Find where the given text appears and provide that cell's center as [x, y] coordinate. 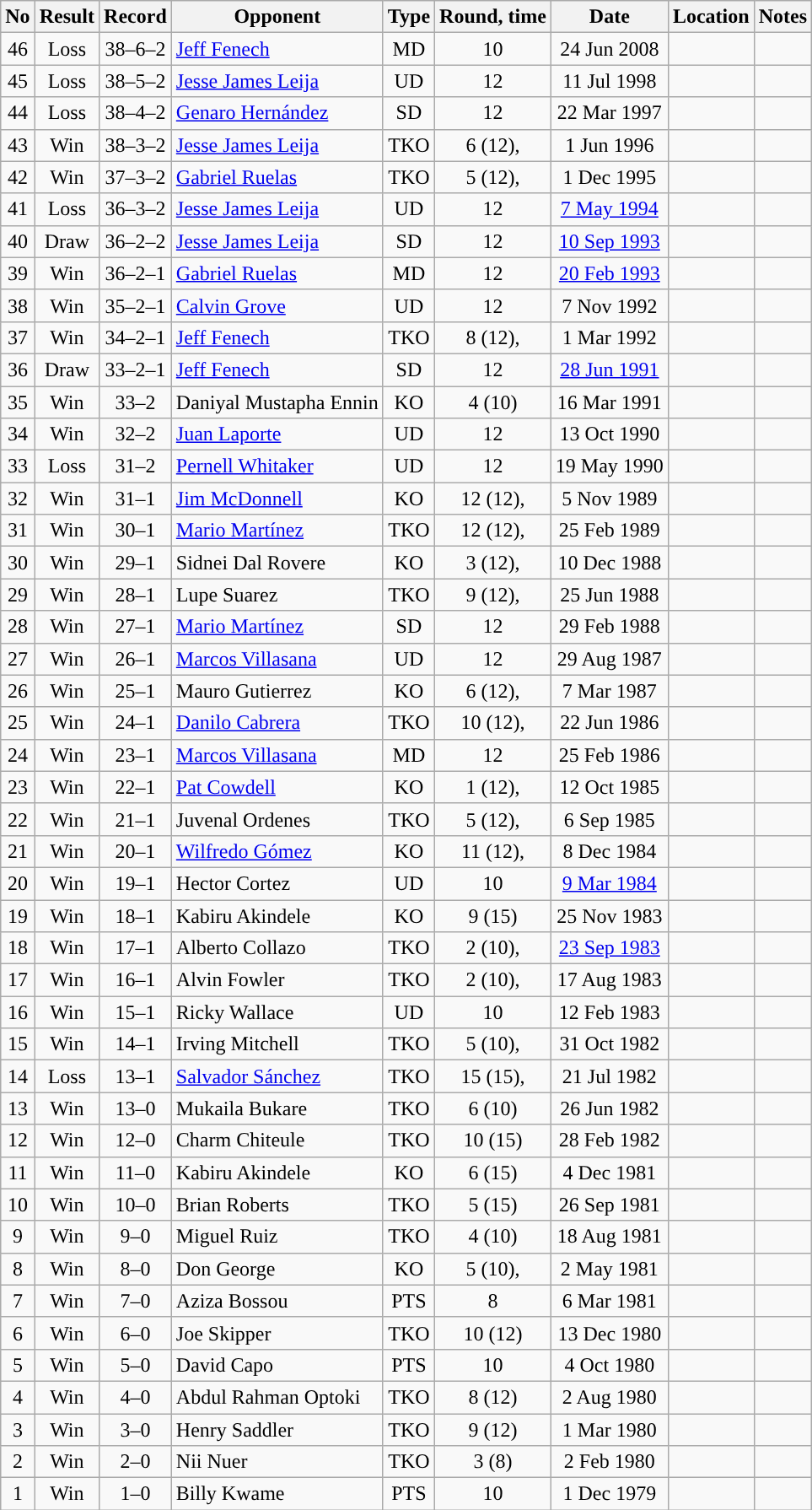
22 Jun 1986 [609, 723]
16 Mar 1991 [609, 402]
Date [609, 17]
11–0 [136, 1173]
10 Dec 1988 [609, 563]
29 [18, 595]
4 [18, 1397]
Hector Cortez [277, 883]
Aziza Bossou [277, 1301]
8 Dec 1984 [609, 851]
Abdul Rahman Optoki [277, 1397]
6 (10) [493, 1108]
Pernell Whitaker [277, 466]
Wilfredo Gómez [277, 851]
Irving Mitchell [277, 1044]
2 [18, 1462]
25–1 [136, 691]
31–2 [136, 466]
19–1 [136, 883]
25 [18, 723]
6 Sep 1985 [609, 819]
9 (12), [493, 595]
36–3–2 [136, 209]
Result [67, 17]
43 [18, 145]
26–1 [136, 659]
7 [18, 1301]
Record [136, 17]
9–0 [136, 1237]
13 Dec 1980 [609, 1333]
29 Feb 1988 [609, 627]
Round, time [493, 17]
46 [18, 49]
33–2–1 [136, 369]
29–1 [136, 563]
32–2 [136, 434]
35–2–1 [136, 305]
Joe Skipper [277, 1333]
12 Oct 1985 [609, 787]
40 [18, 241]
28–1 [136, 595]
38–4–2 [136, 113]
18 [18, 948]
31 Oct 1982 [609, 1044]
7 May 1994 [609, 209]
38–6–2 [136, 49]
19 May 1990 [609, 466]
10 (15) [493, 1141]
10 Sep 1993 [609, 241]
8–0 [136, 1269]
17–1 [136, 948]
Genaro Hernández [277, 113]
1 Mar 1980 [609, 1430]
21–1 [136, 819]
Danilo Cabrera [277, 723]
37–3–2 [136, 177]
6 Mar 1981 [609, 1301]
7–0 [136, 1301]
25 Nov 1983 [609, 915]
16 [18, 1012]
20–1 [136, 851]
24 Jun 2008 [609, 49]
14–1 [136, 1044]
3 (8) [493, 1462]
Notes [782, 17]
21 [18, 851]
14 [18, 1076]
36–2–2 [136, 241]
5 Nov 1989 [609, 499]
11 (12), [493, 851]
37 [18, 337]
1 (12), [493, 787]
20 [18, 883]
23 [18, 787]
8 (12), [493, 337]
1 Jun 1996 [609, 145]
Jim McDonnell [277, 499]
Lupe Suarez [277, 595]
22 Mar 1997 [609, 113]
25 Feb 1989 [609, 531]
Brian Roberts [277, 1205]
42 [18, 177]
17 Aug 1983 [609, 980]
23–1 [136, 755]
Juan Laporte [277, 434]
1 [18, 1494]
15 (15), [493, 1076]
38–5–2 [136, 81]
Don George [277, 1269]
22 [18, 819]
31–1 [136, 499]
Mauro Gutierrez [277, 691]
13 [18, 1108]
26 Jun 1982 [609, 1108]
9 (15) [493, 915]
27 [18, 659]
38–3–2 [136, 145]
29 Aug 1987 [609, 659]
23 Sep 1983 [609, 948]
45 [18, 81]
39 [18, 273]
10 (12), [493, 723]
28 Feb 1982 [609, 1141]
Pat Cowdell [277, 787]
13–0 [136, 1108]
Miguel Ruiz [277, 1237]
35 [18, 402]
9 [18, 1237]
6 [18, 1333]
44 [18, 113]
Nii Nuer [277, 1462]
31 [18, 531]
2 Aug 1980 [609, 1397]
22–1 [136, 787]
11 Jul 1998 [609, 81]
2 May 1981 [609, 1269]
36 [18, 369]
1 Mar 1992 [609, 337]
2–0 [136, 1462]
Location [711, 17]
Alberto Collazo [277, 948]
17 [18, 980]
3 [18, 1430]
34 [18, 434]
25 Jun 1988 [609, 595]
7 Mar 1987 [609, 691]
Billy Kwame [277, 1494]
6 (15) [493, 1173]
7 Nov 1992 [609, 305]
21 Jul 1982 [609, 1076]
Sidnei Dal Rovere [277, 563]
9 Mar 1984 [609, 883]
Henry Saddler [277, 1430]
Salvador Sánchez [277, 1076]
18–1 [136, 915]
3–0 [136, 1430]
15 [18, 1044]
20 Feb 1993 [609, 273]
12–0 [136, 1141]
4 Oct 1980 [609, 1365]
30–1 [136, 531]
6–0 [136, 1333]
19 [18, 915]
10 (12) [493, 1333]
32 [18, 499]
26 [18, 691]
11 [18, 1173]
1–0 [136, 1494]
28 Jun 1991 [609, 369]
30 [18, 563]
Charm Chiteule [277, 1141]
24–1 [136, 723]
5–0 [136, 1365]
1 Dec 1979 [609, 1494]
1 Dec 1995 [609, 177]
33 [18, 466]
25 Feb 1986 [609, 755]
13–1 [136, 1076]
41 [18, 209]
3 (12), [493, 563]
28 [18, 627]
2 Feb 1980 [609, 1462]
9 (12) [493, 1430]
38 [18, 305]
10–0 [136, 1205]
Daniyal Mustapha Ennin [277, 402]
27–1 [136, 627]
15–1 [136, 1012]
Ricky Wallace [277, 1012]
18 Aug 1981 [609, 1237]
8 (12) [493, 1397]
Alvin Fowler [277, 980]
5 [18, 1365]
12 Feb 1983 [609, 1012]
Opponent [277, 17]
Calvin Grove [277, 305]
4–0 [136, 1397]
16–1 [136, 980]
David Capo [277, 1365]
Mukaila Bukare [277, 1108]
34–2–1 [136, 337]
13 Oct 1990 [609, 434]
26 Sep 1981 [609, 1205]
Juvenal Ordenes [277, 819]
No [18, 17]
5 (15) [493, 1205]
33–2 [136, 402]
Type [408, 17]
36–2–1 [136, 273]
4 Dec 1981 [609, 1173]
24 [18, 755]
